For the text-containing cell, return its midpoint in (X, Y) coordinate format. 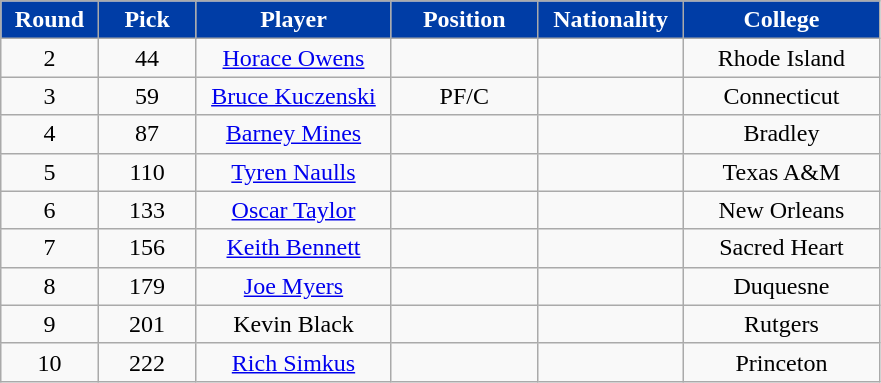
Position (464, 20)
Player (294, 20)
222 (147, 362)
Pick (147, 20)
Kevin Black (294, 324)
Tyren Naulls (294, 172)
Connecticut (782, 96)
Joe Myers (294, 286)
10 (50, 362)
Barney Mines (294, 134)
59 (147, 96)
8 (50, 286)
3 (50, 96)
156 (147, 248)
4 (50, 134)
Round (50, 20)
87 (147, 134)
133 (147, 210)
110 (147, 172)
7 (50, 248)
6 (50, 210)
179 (147, 286)
201 (147, 324)
Rhode Island (782, 58)
Bradley (782, 134)
College (782, 20)
2 (50, 58)
Keith Bennett (294, 248)
Horace Owens (294, 58)
44 (147, 58)
Sacred Heart (782, 248)
Oscar Taylor (294, 210)
5 (50, 172)
9 (50, 324)
Texas A&M (782, 172)
Rutgers (782, 324)
Princeton (782, 362)
New Orleans (782, 210)
Duquesne (782, 286)
Bruce Kuczenski (294, 96)
Nationality (610, 20)
PF/C (464, 96)
Rich Simkus (294, 362)
